Detect which cell encompasses the target text, then output its (x, y) center coordinate. 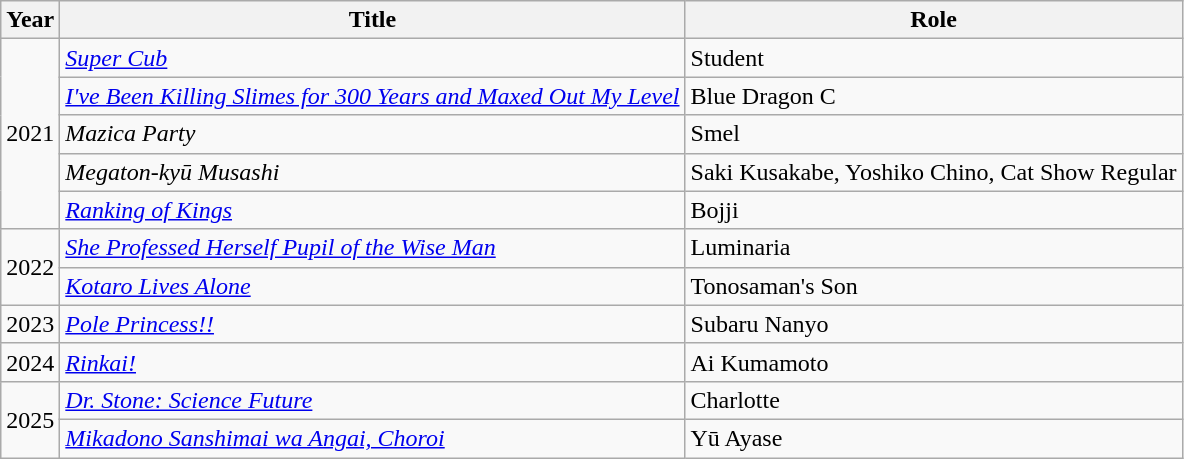
Luminaria (934, 248)
2025 (30, 419)
2022 (30, 267)
Super Cub (372, 58)
Tonosaman's Son (934, 286)
Dr. Stone: Science Future (372, 400)
Mazica Party (372, 134)
Saki Kusakabe, Yoshiko Chino, Cat Show Regular (934, 172)
Year (30, 20)
Bojji (934, 210)
2023 (30, 324)
Student (934, 58)
Yū Ayase (934, 438)
2024 (30, 362)
Charlotte (934, 400)
Role (934, 20)
Ai Kumamoto (934, 362)
Title (372, 20)
Rinkai! (372, 362)
She Professed Herself Pupil of the Wise Man (372, 248)
Mikadono Sanshimai wa Angai, Choroi (372, 438)
Blue Dragon C (934, 96)
Ranking of Kings (372, 210)
Smel (934, 134)
Pole Princess!! (372, 324)
2021 (30, 134)
Kotaro Lives Alone (372, 286)
Megaton-kyū Musashi (372, 172)
Subaru Nanyo (934, 324)
I've Been Killing Slimes for 300 Years and Maxed Out My Level (372, 96)
